Search for the cell housing the specified text and yield its (X, Y) center coordinate. 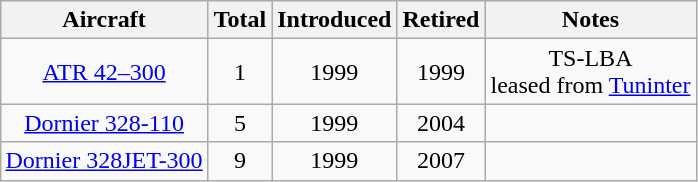
TS-LBAleased from Tuninter (590, 72)
Aircraft (104, 20)
2007 (441, 161)
5 (240, 123)
Introduced (334, 20)
Dornier 328-110 (104, 123)
9 (240, 161)
Notes (590, 20)
Retired (441, 20)
ATR 42–300 (104, 72)
Total (240, 20)
1 (240, 72)
Dornier 328JET-300 (104, 161)
2004 (441, 123)
